Locate the cell with the specified text and output its [x, y] center coordinate. 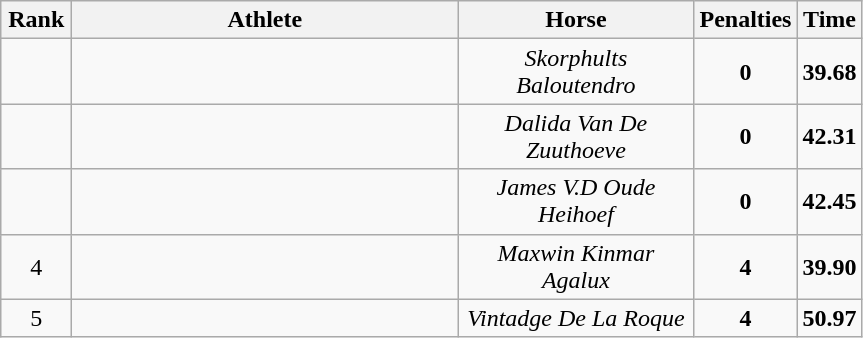
39.68 [830, 72]
Maxwin Kinmar Agalux [576, 266]
50.97 [830, 318]
Vintadge De La Roque [576, 318]
Penalties [746, 20]
Skorphults Baloutendro [576, 72]
Horse [576, 20]
42.31 [830, 136]
Time [830, 20]
5 [36, 318]
Dalida Van De Zuuthoeve [576, 136]
42.45 [830, 202]
39.90 [830, 266]
Athlete [265, 20]
James V.D Oude Heihoef [576, 202]
Rank [36, 20]
